Scan for the cell matching the given text and deliver its [x, y] coordinate at center. 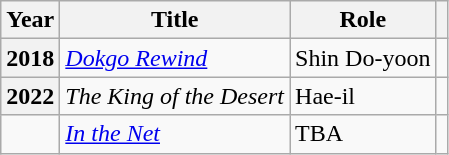
Year [30, 20]
The King of the Desert [175, 96]
Shin Do-yoon [363, 58]
2022 [30, 96]
TBA [363, 134]
Hae-il [363, 96]
In the Net [175, 134]
Dokgo Rewind [175, 58]
2018 [30, 58]
Role [363, 20]
Title [175, 20]
